Return the (X, Y) coordinate for the center point of the cell that contains the specified text.  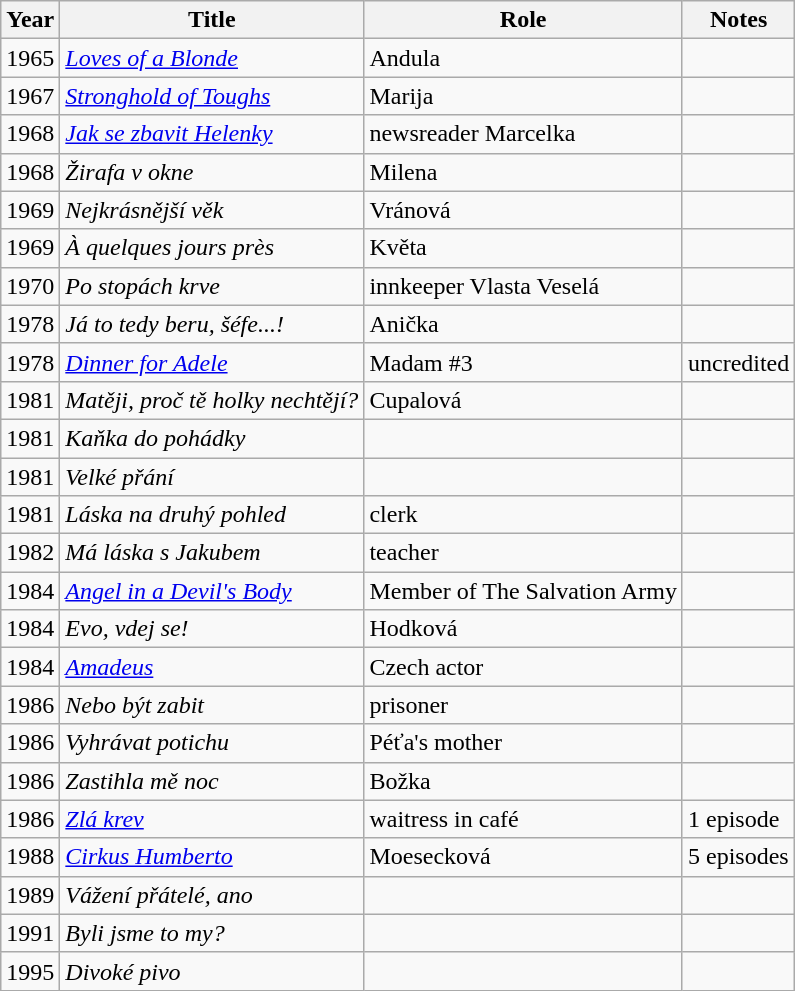
Year (30, 20)
1991 (30, 933)
Nebo být zabit (212, 705)
Cirkus Humberto (212, 857)
Zlá krev (212, 819)
Divoké pivo (212, 971)
Matěji, proč tě holky nechtějí? (212, 400)
Role (524, 20)
Božka (524, 781)
Madam #3 (524, 362)
Cupalová (524, 400)
Já to tedy beru, šéfe...! (212, 324)
Milena (524, 172)
Czech actor (524, 667)
1965 (30, 58)
Dinner for Adele (212, 362)
Vránová (524, 210)
Má láska s Jakubem (212, 553)
Květa (524, 248)
prisoner (524, 705)
Po stopách krve (212, 286)
À quelques jours près (212, 248)
1995 (30, 971)
Anička (524, 324)
Nejkrásnější věk (212, 210)
5 episodes (738, 857)
Angel in a Devil's Body (212, 591)
Vážení přátelé, ano (212, 895)
innkeeper Vlasta Veselá (524, 286)
1982 (30, 553)
Jak se zbavit Helenky (212, 134)
clerk (524, 515)
Velké přání (212, 477)
1967 (30, 96)
1 episode (738, 819)
Title (212, 20)
Loves of a Blonde (212, 58)
Kaňka do pohádky (212, 438)
Stronghold of Toughs (212, 96)
Moesecková (524, 857)
teacher (524, 553)
1970 (30, 286)
Amadeus (212, 667)
Péťa's mother (524, 743)
Vyhrávat potichu (212, 743)
1988 (30, 857)
1989 (30, 895)
newsreader Marcelka (524, 134)
Zastihla mě noc (212, 781)
Hodková (524, 629)
Andula (524, 58)
Notes (738, 20)
Evo, vdej se! (212, 629)
Marija (524, 96)
uncredited (738, 362)
waitress in café (524, 819)
Member of The Salvation Army (524, 591)
Žirafa v okne (212, 172)
Láska na druhý pohled (212, 515)
Byli jsme to my? (212, 933)
